Locate the cell with the specified text and output its [X, Y] center coordinate. 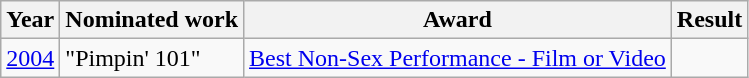
2004 [30, 58]
Result [709, 20]
"Pimpin' 101" [152, 58]
Award [458, 20]
Nominated work [152, 20]
Best Non-Sex Performance - Film or Video [458, 58]
Year [30, 20]
